Locate the cell with the specified text and output its (X, Y) center coordinate. 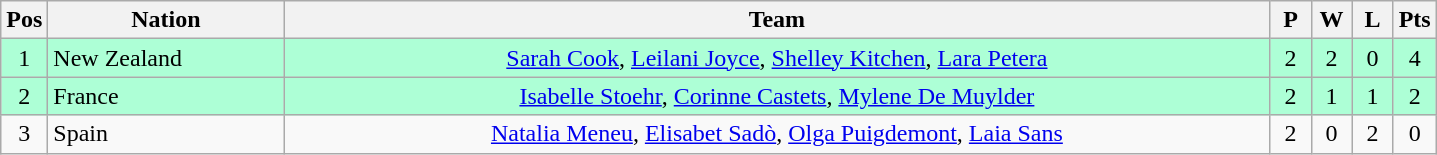
Team (777, 20)
W (1332, 20)
Pts (1414, 20)
Spain (166, 134)
Isabelle Stoehr, Corinne Castets, Mylene De Muylder (777, 96)
France (166, 96)
L (1372, 20)
4 (1414, 58)
Natalia Meneu, Elisabet Sadò, Olga Puigdemont, Laia Sans (777, 134)
3 (24, 134)
Pos (24, 20)
Sarah Cook, Leilani Joyce, Shelley Kitchen, Lara Petera (777, 58)
New Zealand (166, 58)
Nation (166, 20)
P (1290, 20)
